Return (X, Y) of the center of cell containing provided text 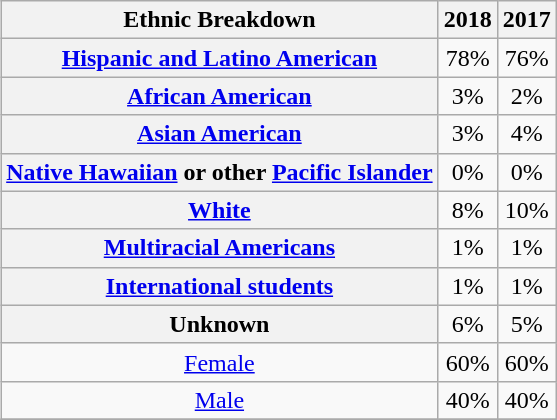
76% (526, 58)
5% (526, 324)
78% (468, 58)
2018 (468, 20)
Hispanic and Latino American (220, 58)
Ethnic Breakdown (220, 20)
Male (220, 400)
Asian American (220, 134)
4% (526, 134)
8% (468, 210)
White (220, 210)
Native Hawaiian or other Pacific Islander (220, 172)
2% (526, 96)
Multiracial Americans (220, 248)
International students (220, 286)
African American (220, 96)
Unknown (220, 324)
6% (468, 324)
10% (526, 210)
2017 (526, 20)
Female (220, 362)
